Determine the [X, Y] coordinate at the center of the cell enclosing the given text.  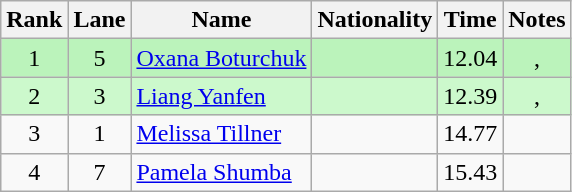
Melissa Tillner [222, 134]
Lane [100, 20]
Time [470, 20]
Nationality [375, 20]
12.04 [470, 58]
Rank [34, 20]
Notes [537, 20]
4 [34, 172]
Pamela Shumba [222, 172]
Liang Yanfen [222, 96]
5 [100, 58]
12.39 [470, 96]
Oxana Boturchuk [222, 58]
15.43 [470, 172]
Name [222, 20]
7 [100, 172]
14.77 [470, 134]
2 [34, 96]
